Locate the cell with the specified text and output its (X, Y) center coordinate. 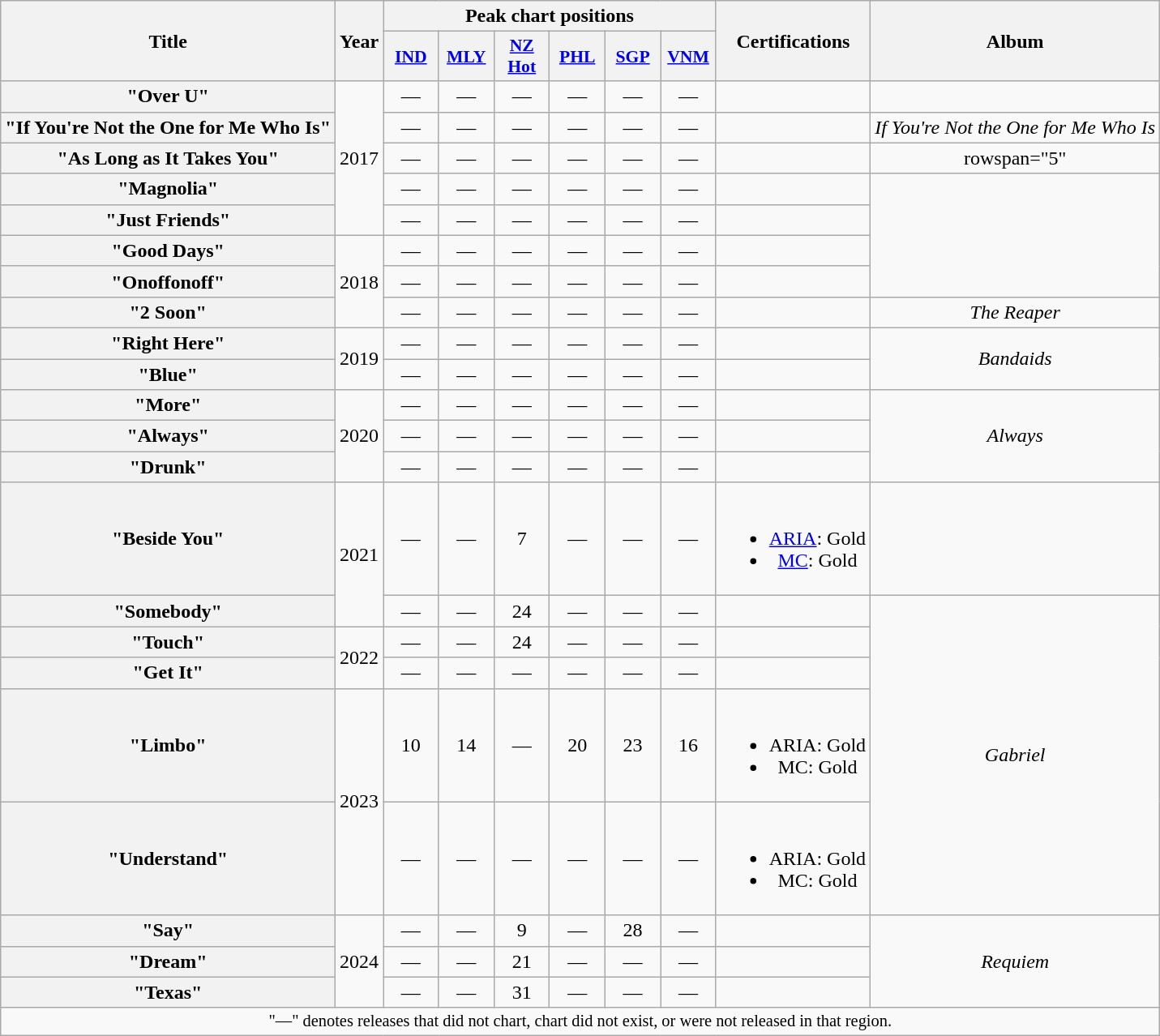
2018 (360, 281)
"Blue" (169, 374)
"More" (169, 405)
2022 (360, 657)
"Drunk" (169, 467)
"Right Here" (169, 343)
"Somebody" (169, 611)
28 (632, 931)
"Good Days" (169, 250)
NZHot (521, 57)
7 (521, 539)
"—" denotes releases that did not chart, chart did not exist, or were not released in that region. (580, 1021)
"Understand" (169, 858)
"Over U" (169, 96)
2019 (360, 358)
"Onoffonoff" (169, 281)
"If You're Not the One for Me Who Is" (169, 127)
2021 (360, 554)
"Get It" (169, 673)
"2 Soon" (169, 312)
Certifications (793, 41)
Bandaids (1015, 358)
21 (521, 961)
"Dream" (169, 961)
2024 (360, 961)
PHL (577, 57)
"Just Friends" (169, 220)
Year (360, 41)
rowspan="5" (1015, 158)
"Beside You" (169, 539)
31 (521, 992)
20 (577, 745)
2017 (360, 158)
If You're Not the One for Me Who Is (1015, 127)
"As Long as It Takes You" (169, 158)
Gabriel (1015, 756)
Peak chart positions (550, 16)
16 (688, 745)
"Magnolia" (169, 189)
10 (411, 745)
14 (466, 745)
Always (1015, 436)
"Say" (169, 931)
"Always" (169, 436)
IND (411, 57)
"Touch" (169, 642)
The Reaper (1015, 312)
Title (169, 41)
Requiem (1015, 961)
MLY (466, 57)
VNM (688, 57)
9 (521, 931)
"Texas" (169, 992)
SGP (632, 57)
Album (1015, 41)
23 (632, 745)
2020 (360, 436)
"Limbo" (169, 745)
2023 (360, 802)
